Identify which cell holds the provided text, then report its (x, y) central coordinate. 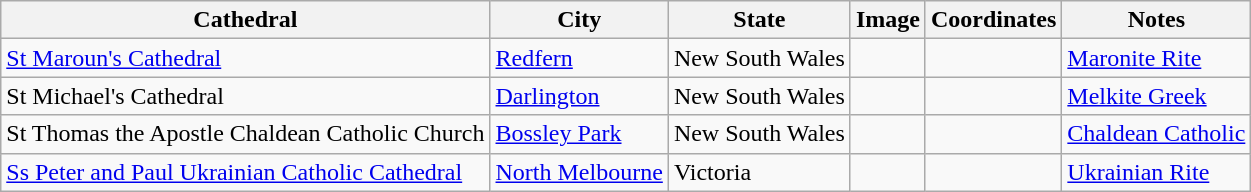
North Melbourne (579, 172)
St Maroun's Cathedral (246, 58)
Bossley Park (579, 134)
St Michael's Cathedral (246, 96)
Ukrainian Rite (1156, 172)
Darlington (579, 96)
Melkite Greek (1156, 96)
Victoria (759, 172)
Cathedral (246, 20)
State (759, 20)
Ss Peter and Paul Ukrainian Catholic Cathedral (246, 172)
Chaldean Catholic (1156, 134)
Notes (1156, 20)
Maronite Rite (1156, 58)
Image (888, 20)
Coordinates (993, 20)
Redfern (579, 58)
City (579, 20)
St Thomas the Apostle Chaldean Catholic Church (246, 134)
